Capture the cell that displays the provided text and extract its (X, Y) central coordinate. 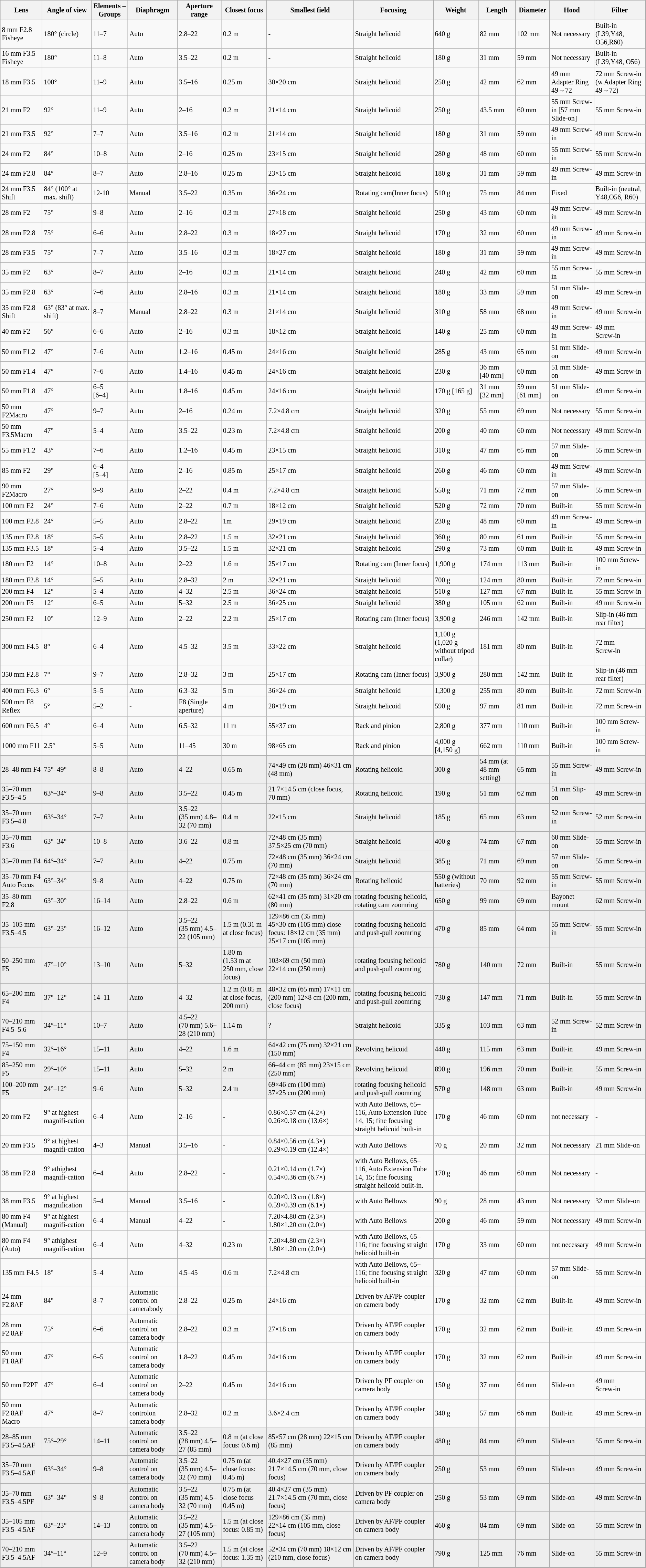
550 g (456, 490)
350 mm F2.8 (21, 675)
0.8 m (244, 842)
63°–30° (67, 901)
520 g (456, 506)
181 mm (497, 647)
60 mm Slide-on (572, 842)
Automatic controlon camera body (152, 1413)
174 mm (497, 564)
68 mm (533, 312)
1.5 m (at close focus: 1.35 m) (244, 1553)
25 mm (497, 332)
24°–12° (67, 1089)
500 mm F8 Reflex (21, 706)
35–70 mm F3.5–4.8 (21, 818)
50 mm F3.5Macro (21, 430)
1000 mm F11 (21, 746)
85–250 mm F5 (21, 1069)
3.5 m (244, 647)
4–3 (109, 1145)
9–9 (109, 490)
Elements – Groups (109, 10)
650 g (456, 901)
29° (67, 470)
280 mm (497, 675)
102 mm (533, 34)
290 g (456, 549)
22×15 cm (310, 818)
rotating focusing helicoid, rotating cam zoomring (393, 901)
43.5 mm (497, 110)
1.80 m (1.53 m at 250 mm, close focus) (244, 965)
9° at highest magnification (67, 1201)
380 g (456, 603)
20 mm F3.5 (21, 1145)
180° (67, 58)
590 g (456, 706)
0.8 m (at close focus: 0.6 m) (244, 1442)
31 mm [32 mm] (497, 391)
1.5 m (0.31 m at close focus) (244, 929)
170 g [165 g] (456, 391)
28–48 mm F4 (21, 769)
36×25 cm (310, 603)
11–45 (199, 746)
148 mm (497, 1089)
16 mm F3.5 Fisheye (21, 58)
700 g (456, 580)
250 mm F2 (21, 619)
35–70 mm F4 (21, 861)
3.6–22 (199, 842)
64×42 cm (75 mm) 32×21 cm (150 mm) (310, 1050)
85 mm (497, 929)
0.84×0.56 cm (4.3×) 0.29×0.19 cm (12.4×) (310, 1145)
28×19 cm (310, 706)
11–7 (109, 34)
180 mm F2 (21, 564)
Built-in (neutral, Y48,O56, R60) (619, 194)
Built-in(L39,Y48, O56) (619, 58)
8–8 (109, 769)
32 mm Slide-on (619, 1201)
75°–29° (67, 1442)
0.86×0.57 cm (4.2×) 0.26×0.18 cm (13.6×) (310, 1117)
7° (67, 675)
6.5–32 (199, 726)
100–200 mm F5 (21, 1089)
180° (circle) (67, 34)
5° (67, 706)
2.5° (67, 746)
200 mm F4 (21, 592)
240 g (456, 273)
3.5–22 (35 mm) 4.5–22 (105 mm) (199, 929)
82 mm (497, 34)
Smallest field (310, 10)
75 mm (497, 194)
280 g (456, 154)
3 m (244, 675)
Angle of view (67, 10)
11 m (244, 726)
185 g (456, 818)
30 m (244, 746)
13–10 (109, 965)
20 mm F2 (21, 1117)
50–250 mm F5 (21, 965)
460 g (456, 1526)
52×34 cm (70 mm) 18×12 cm (210 mm, close focus) (310, 1553)
29°–10° (67, 1069)
81 mm (533, 706)
35 mm F2.8 (21, 292)
80 mm F4 (Manual) (21, 1221)
360 g (456, 537)
129×86 cm (35 mm) 22×14 cm (105 mm, close focus) (310, 1526)
24 mm F3.5 Shift (21, 194)
with Auto Bellows, 65–116, Auto Extension Tube 14, 15; fine focusing straight helicoid built-in (393, 1117)
92 mm (533, 881)
20 mm (497, 1145)
4.5–22 (70 mm) 5.6–28 (210 mm) (199, 1026)
16–14 (109, 901)
50 mm F2.8AF Macro (21, 1413)
75°–49° (67, 769)
4.5–32 (199, 647)
50 mm F1.2 (21, 352)
135 mm F3.5 (21, 549)
9–6 (109, 1089)
1,300 g (456, 690)
3.5–22 (35 mm) 4.5–27 (105 mm) (199, 1526)
Lens (21, 10)
49 mm Adapter Ring 49→72 (572, 82)
10° (67, 619)
66 mm (533, 1413)
38 mm F3.5 (21, 1201)
64°–34° (67, 861)
90 g (456, 1201)
1.4–16 (199, 371)
0.7 m (244, 506)
125 mm (497, 1553)
4° (67, 726)
with Auto Bellows, 65–116, Auto Extension Tube 14, 15; fine focusing straight helicoid built-in. (393, 1173)
115 mm (497, 1050)
50 mm F1.4 (21, 371)
780 g (456, 965)
28 mm F2.8AF (21, 1329)
85 mm F2 (21, 470)
335 g (456, 1026)
50 mm F1.8AF (21, 1357)
28 mm F2.8 (21, 233)
300 g (456, 769)
1.2 m (0.85 m at close focus, 200 mm) (244, 997)
50 mm F2PF (21, 1385)
180 mm F2.8 (21, 580)
28 mm F3.5 (21, 253)
246 mm (497, 619)
140 g (456, 332)
28 mm F2 (21, 213)
35 mm F2 (21, 273)
0.21×0.14 cm (1.7×) 0.54×0.36 cm (6.7×) (310, 1173)
62×41 cm (35 mm) 31×20 cm (80 mm) (310, 901)
300 mm F4.5 (21, 647)
28 mm (497, 1201)
69×46 cm (100 mm) 37×25 cm (200 mm) (310, 1089)
76 mm (533, 1553)
1.8–16 (199, 391)
103×69 cm (50 mm) 22×14 cm (250 mm) (310, 965)
4 m (244, 706)
55 mm F1.2 (21, 450)
63° (83° at max. shift) (67, 312)
100 mm F2.8 (21, 521)
43° (67, 450)
Aperture range (199, 10)
85×57 cm (28 mm) 22×15 cm (85 mm) (310, 1442)
3.6×2.4 cm (310, 1413)
196 mm (497, 1069)
0.20×0.13 cm (1.8×) 0.59×0.39 cm (6.1×) (310, 1201)
147 mm (497, 997)
3.5–22 (35 mm) 4.8–32 (70 mm) (199, 818)
32°–16° (67, 1050)
61 mm (533, 537)
99 mm (497, 901)
Length (497, 10)
65–200 mm F4 (21, 997)
98×65 cm (310, 746)
55 mm Screw-in [57 mm Slide-on] (572, 110)
0.24 m (244, 411)
0.75 m (at close focus 0.45 m) (244, 1497)
550 g (without batteries) (456, 881)
35–105 mm F3.5–4.5AF (21, 1526)
59 mm [61 mm] (533, 391)
600 mm F6.5 (21, 726)
Fixed (572, 194)
10–7 (109, 1026)
58 mm (497, 312)
127 mm (497, 592)
135 mm F4.5 (21, 1273)
570 g (456, 1089)
5–2 (109, 706)
16–12 (109, 929)
Rotating cam(Inner focus) (393, 194)
100° (67, 82)
70–210 mm F4.5–5.6 (21, 1026)
Diaphragm (152, 10)
62 mm Screw-in (619, 901)
2.2 m (244, 619)
33×22 cm (310, 647)
400 g (456, 842)
50 mm F1.8 (21, 391)
1,900 g (456, 564)
0.75 m (at close focus: 0.45 m) (244, 1469)
51 mm (497, 793)
24 mm F2 (21, 154)
124 mm (497, 580)
37°–12° (67, 997)
662 mm (497, 746)
6° (67, 690)
Automatic control on camerabody (152, 1301)
6–5[6–4] (109, 391)
73 mm (497, 549)
890 g (456, 1069)
190 g (456, 793)
0.65 m (244, 769)
1.14 m (244, 1026)
24 mm F2.8AF (21, 1301)
74 mm (497, 842)
56° (67, 332)
40 mm (497, 430)
90 mm F2Macro (21, 490)
27° (67, 490)
8 mm F2.8 Fisheye (21, 34)
80 mm F4 (Auto) (21, 1245)
Closest focus (244, 10)
790 g (456, 1553)
35–70 mm F4 Auto Focus (21, 881)
70 g (456, 1145)
4,000 g [4,150 g] (456, 746)
72 mm Screw-in (w.Adapter Ring 49→72) (619, 82)
72×48 cm (35 mm) 37.5×25 cm (70 mm) (310, 842)
Focusing (393, 10)
260 g (456, 470)
11–8 (109, 58)
100 mm F2 (21, 506)
F8 (Single aperture) (199, 706)
8° (67, 647)
400 mm F6.3 (21, 690)
30×20 cm (310, 82)
3.5–22 (70 mm) 4.5–32 (210 mm) (199, 1553)
35–80 mm F2.8 (21, 901)
Diameter (533, 10)
38 mm F2.8 (21, 1173)
35–70 mm F3.5–4.5PF (21, 1497)
75–150 mm F4 (21, 1050)
36 mm [40 mm] (497, 371)
640 g (456, 34)
Bayonet mount (572, 901)
55×37 cm (310, 726)
129×86 cm (35 mm) 45×30 cm (105 mm) close focus: 18×12 cm (35 mm) 25×17 cm (105 mm) (310, 929)
1.5 m (at close focus: 0.85 m) (244, 1526)
730 g (456, 997)
470 g (456, 929)
35–105 mm F3.5–4.5 (21, 929)
140 mm (497, 965)
24 mm F2.8 (21, 174)
113 mm (533, 564)
47°–10° (67, 965)
2,800 g (456, 726)
1.8–22 (199, 1357)
3.5–22 (28 mm) 4.5–27 (85 mm) (199, 1442)
285 g (456, 352)
21 mm F3.5 (21, 134)
35–70 mm F3.5–4.5 (21, 793)
255 mm (497, 690)
74×49 cm (28 mm) 46×31 cm (48 mm) (310, 769)
480 g (456, 1442)
37 mm (497, 1385)
70–210 mm F3.5–4.5AF (21, 1553)
57 mm (497, 1413)
103 mm (497, 1026)
440 g (456, 1050)
1,100 g (1,020 g without tripod collar) (456, 647)
21.7×14.5 cm (close focus, 70 mm) (310, 793)
Filter (619, 10)
21 mm F2 (21, 110)
28–85 mm F3.5–4.5AF (21, 1442)
385 g (456, 861)
12-10 (109, 194)
200 mm F5 (21, 603)
21 mm Slide-on (619, 1145)
0.35 m (244, 194)
35 mm F2.8 Shift (21, 312)
18 mm F3.5 (21, 82)
35–70 mm F3.6 (21, 842)
66–44 cm (85 mm) 23×15 cm (250 mm) (310, 1069)
48×32 cm (65 mm) 17×11 cm (200 mm) 12×8 cm (200 mm, close focus) (310, 997)
135 mm F2.8 (21, 537)
50 mm F2Macro (21, 411)
55 mm (497, 411)
5 m (244, 690)
105 mm (497, 603)
14–13 (109, 1526)
Hood (572, 10)
2.4 m (244, 1089)
84° (100° at max. shift) (67, 194)
35–70 mm F3.5–4.5AF (21, 1469)
1m (244, 521)
Built-in (L39,Y48, O56,R60) (619, 34)
Weight (456, 10)
40 mm F2 (21, 332)
150 g (456, 1385)
377 mm (497, 726)
6–4[5–4] (109, 470)
? (310, 1026)
51 mm Slip-on (572, 793)
97 mm (497, 706)
54 mm (at 48 mm setting) (497, 769)
4.5–45 (199, 1273)
6.3–32 (199, 690)
29×19 cm (310, 521)
0.85 m (244, 470)
340 g (456, 1413)
72 mmScrew-in (619, 647)
